Extract the (x, y) coordinate from the center of the cell holding the provided text.  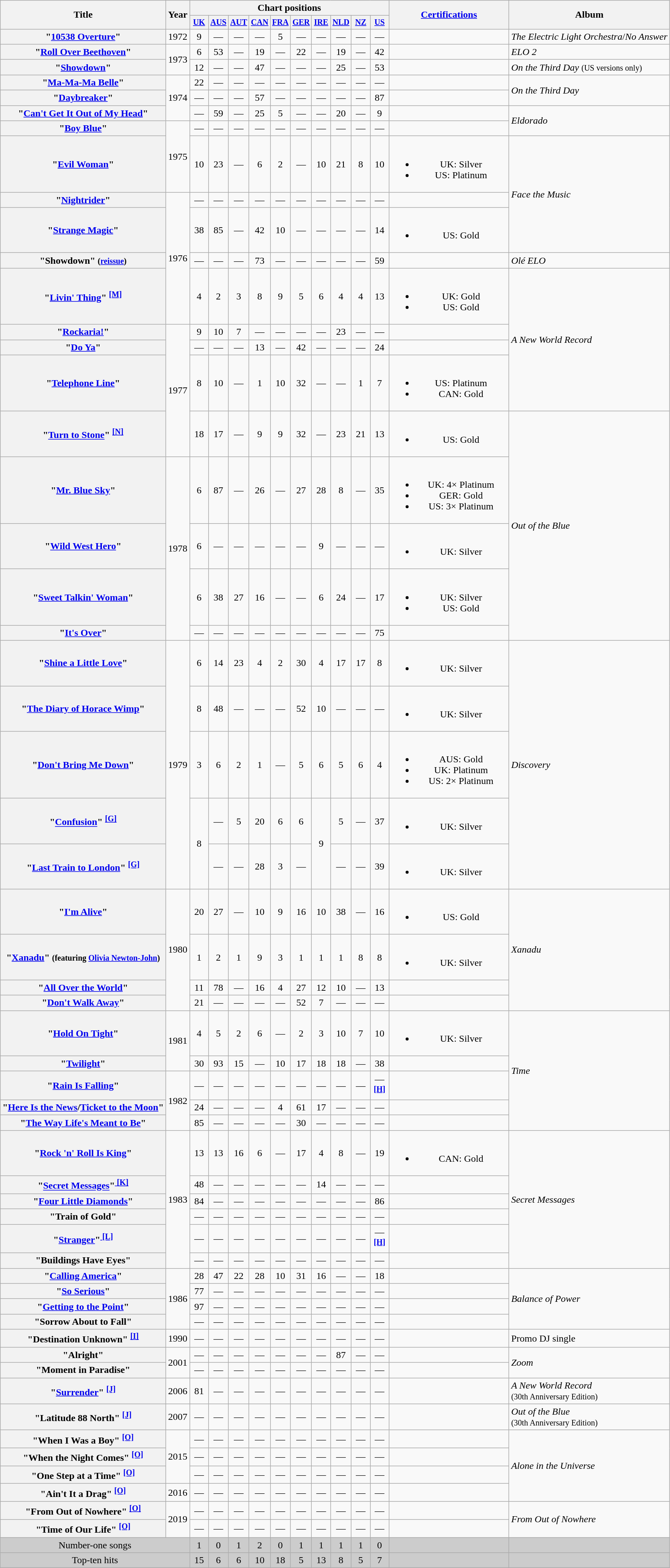
26 (260, 490)
"Boy Blue" (83, 128)
"Wild West Hero" (83, 546)
1973 (178, 59)
FRA (281, 22)
"Showdown" (83, 67)
77 (199, 1291)
UK: SilverUS: Gold (449, 597)
"Xanadu" (featuring Olivia Newton-John) (83, 957)
On the Third Day (US versions only) (589, 67)
"Surrender" [J] (83, 1391)
"Nightrider" (83, 200)
"Sweet Talkin' Woman" (83, 597)
35 (380, 490)
UK: 4× PlatinumGER: GoldUS: 3× Platinum (449, 490)
"Rockaria!" (83, 332)
"The Way Life's Meant to Be" (83, 1123)
"Confusion" [G] (83, 821)
"Latitude 88 North" [J] (83, 1417)
"Twilight" (83, 1063)
"Roll Over Beethoven" (83, 52)
57 (260, 98)
"I'm Alive" (83, 912)
Xanadu (589, 950)
1981 (178, 1041)
UK: GoldUS: Gold (449, 296)
AUS (218, 22)
"Daybreaker" (83, 98)
AUT (239, 22)
Time (589, 1070)
75 (380, 633)
Face the Music (589, 194)
1977 (178, 390)
"Calling America" (83, 1276)
"The Diary of Horace Wimp" (83, 709)
"Moment in Paradise" (83, 1370)
UK: SilverUS: Platinum (449, 164)
1990 (178, 1338)
"Don't Bring Me Down" (83, 765)
"Showdown" (reissue) (83, 261)
2007 (178, 1417)
1982 (178, 1101)
Year (178, 15)
CAN (260, 22)
11 (199, 988)
"Ma-Ma-Ma Belle" (83, 82)
Chart positions (290, 8)
NZ (361, 22)
"Time of Our Life" [O] (83, 1529)
"Rain Is Falling" (83, 1085)
"Secret Messages" [K] (83, 1185)
Olé ELO (589, 261)
"Last Train to London" [G] (83, 866)
"Stranger" [L] (83, 1239)
GER (301, 22)
"Alright" (83, 1355)
1978 (178, 548)
"One Step at a Time" [O] (83, 1475)
Balance of Power (589, 1299)
CAN: Gold (449, 1153)
86 (380, 1201)
"Evil Woman" (83, 164)
"When the Night Comes" [O] (83, 1457)
"Turn to Stone" [N] (83, 434)
2016 (178, 1493)
Promo DJ single (589, 1338)
Discovery (589, 765)
1980 (178, 950)
US: PlatinumCAN: Gold (449, 383)
"Train of Gold" (83, 1217)
81 (199, 1391)
"Mr. Blue Sky" (83, 490)
1974 (178, 98)
"It's Over" (83, 633)
On the Third Day (589, 90)
"Don't Walk Away" (83, 1003)
Certifications (449, 15)
Title (83, 15)
39 (380, 866)
"So Serious" (83, 1291)
2001 (178, 1362)
Number-one songs (95, 1545)
2015 (178, 1457)
The Electric Light Orchestra/No Answer (589, 37)
Out of the Blue (589, 526)
97 (199, 1306)
"Hold On Tight" (83, 1033)
From Out of Nowhere (589, 1520)
AUS: GoldUK: PlatinumUS: 2× Platinum (449, 765)
"All Over the World" (83, 988)
"Shine a Little Love" (83, 663)
"Buildings Have Eyes" (83, 1261)
Top-ten hits (95, 1560)
"Do Ya" (83, 347)
73 (260, 261)
1986 (178, 1299)
ELO 2 (589, 52)
"Strange Magic" (83, 230)
1983 (178, 1199)
"Livin' Thing" [M] (83, 296)
"10538 Overture" (83, 37)
"Ain't It a Drag" [O] (83, 1493)
Secret Messages (589, 1199)
2019 (178, 1520)
84 (199, 1201)
"Sorrow About to Fall" (83, 1322)
"From Out of Nowhere" [O] (83, 1511)
NLD (341, 22)
1979 (178, 765)
1976 (178, 259)
UK (199, 22)
"When I Was a Boy" [O] (83, 1439)
Out of the Blue(30th Anniversary Edition) (589, 1417)
Album (589, 15)
"Here Is the News/Ticket to the Moon" (83, 1108)
"Can't Get It Out of My Head" (83, 113)
"Telephone Line" (83, 383)
78 (218, 988)
"Four Little Diamonds" (83, 1201)
"Destination Unknown" [I] (83, 1338)
A New World Record(30th Anniversary Edition) (589, 1391)
31 (301, 1276)
"Getting to the Point" (83, 1306)
1972 (178, 37)
93 (218, 1063)
1975 (178, 157)
Zoom (589, 1362)
Eldorado (589, 121)
US (380, 22)
37 (380, 821)
2006 (178, 1391)
"Rock 'n' Roll Is King" (83, 1153)
61 (301, 1108)
Alone in the Universe (589, 1466)
A New World Record (589, 340)
IRE (321, 22)
